Locate the cell with the specified text and output its [X, Y] center coordinate. 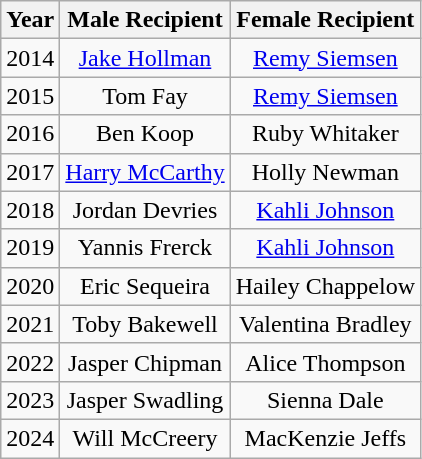
Male Recipient [145, 20]
MacKenzie Jeffs [325, 438]
Jasper Chipman [145, 362]
2020 [30, 286]
2024 [30, 438]
2018 [30, 210]
2016 [30, 134]
Holly Newman [325, 172]
Will McCreery [145, 438]
Yannis Frerck [145, 248]
Tom Fay [145, 96]
2019 [30, 248]
Harry McCarthy [145, 172]
Valentina Bradley [325, 324]
Jordan Devries [145, 210]
Jasper Swadling [145, 400]
Jake Hollman [145, 58]
Sienna Dale [325, 400]
2021 [30, 324]
2017 [30, 172]
Hailey Chappelow [325, 286]
Toby Bakewell [145, 324]
2015 [30, 96]
Year [30, 20]
Alice Thompson [325, 362]
Ben Koop [145, 134]
2023 [30, 400]
Female Recipient [325, 20]
2022 [30, 362]
Eric Sequeira [145, 286]
Ruby Whitaker [325, 134]
2014 [30, 58]
